Search for the cell housing the specified text and yield its (x, y) center coordinate. 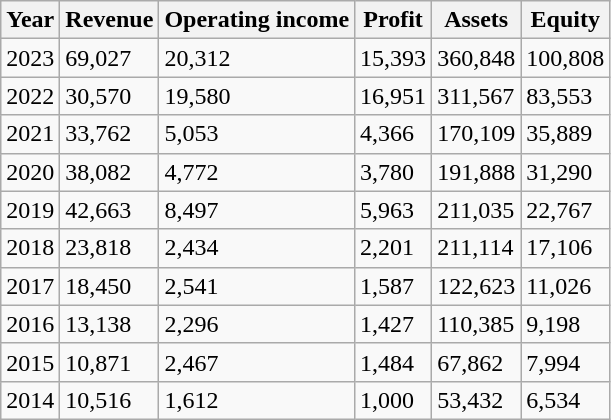
360,848 (476, 58)
38,082 (110, 172)
Operating income (257, 20)
311,567 (476, 96)
2017 (30, 286)
22,767 (566, 210)
211,114 (476, 248)
2021 (30, 134)
19,580 (257, 96)
2016 (30, 324)
10,871 (110, 362)
1,000 (394, 400)
2,201 (394, 248)
13,138 (110, 324)
2,541 (257, 286)
5,963 (394, 210)
8,497 (257, 210)
1,587 (394, 286)
191,888 (476, 172)
4,772 (257, 172)
30,570 (110, 96)
1,484 (394, 362)
4,366 (394, 134)
170,109 (476, 134)
1,612 (257, 400)
33,762 (110, 134)
110,385 (476, 324)
17,106 (566, 248)
2,467 (257, 362)
7,994 (566, 362)
67,862 (476, 362)
Assets (476, 20)
Equity (566, 20)
10,516 (110, 400)
Year (30, 20)
69,027 (110, 58)
211,035 (476, 210)
2022 (30, 96)
42,663 (110, 210)
2015 (30, 362)
2014 (30, 400)
2019 (30, 210)
6,534 (566, 400)
2020 (30, 172)
15,393 (394, 58)
16,951 (394, 96)
18,450 (110, 286)
Revenue (110, 20)
2,296 (257, 324)
83,553 (566, 96)
23,818 (110, 248)
5,053 (257, 134)
100,808 (566, 58)
53,432 (476, 400)
2018 (30, 248)
35,889 (566, 134)
122,623 (476, 286)
9,198 (566, 324)
20,312 (257, 58)
31,290 (566, 172)
3,780 (394, 172)
11,026 (566, 286)
2023 (30, 58)
1,427 (394, 324)
Profit (394, 20)
2,434 (257, 248)
